Locate the cell with the specified text and output its (x, y) center coordinate. 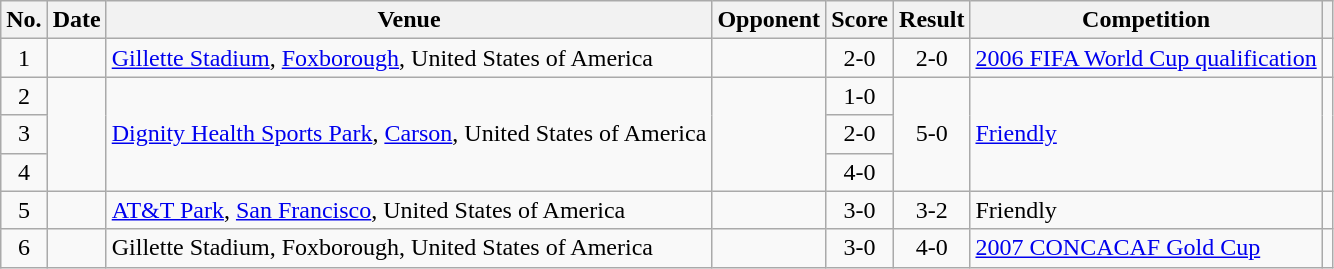
3 (24, 134)
Score (860, 20)
1 (24, 58)
2006 FIFA World Cup qualification (1146, 58)
2 (24, 96)
No. (24, 20)
Result (932, 20)
Date (76, 20)
1-0 (860, 96)
Dignity Health Sports Park, Carson, United States of America (409, 134)
Venue (409, 20)
Competition (1146, 20)
5 (24, 210)
2007 CONCACAF Gold Cup (1146, 248)
5-0 (932, 134)
AT&T Park, San Francisco, United States of America (409, 210)
Opponent (769, 20)
3-2 (932, 210)
4 (24, 172)
6 (24, 248)
